Identify which cell holds the provided text, then report its [x, y] central coordinate. 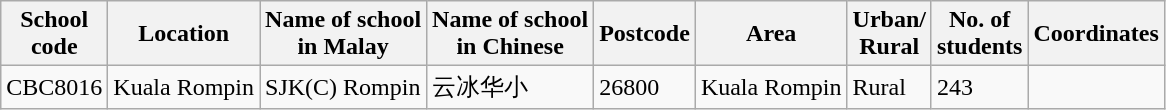
Area [771, 34]
Postcode [645, 34]
No. ofstudents [979, 34]
Location [184, 34]
CBC8016 [54, 88]
Urban/Rural [889, 34]
Schoolcode [54, 34]
26800 [645, 88]
243 [979, 88]
SJK(C) Rompin [344, 88]
Name of schoolin Chinese [510, 34]
Rural [889, 88]
云冰华小 [510, 88]
Coordinates [1096, 34]
Name of schoolin Malay [344, 34]
